Pinpoint the cell where the given text exists, returning its [X, Y] midpoint coordinate. 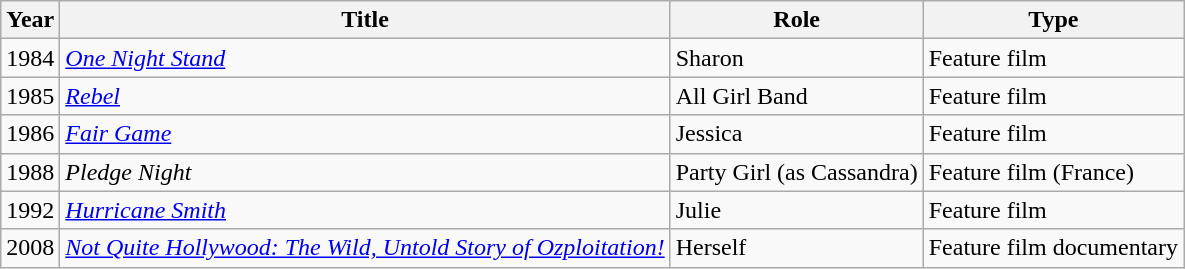
1985 [30, 96]
Herself [796, 248]
Role [796, 20]
Pledge Night [365, 172]
2008 [30, 248]
Year [30, 20]
1984 [30, 58]
1992 [30, 210]
1988 [30, 172]
Fair Game [365, 134]
Julie [796, 210]
1986 [30, 134]
Title [365, 20]
Feature film documentary [1053, 248]
Jessica [796, 134]
Party Girl (as Cassandra) [796, 172]
Feature film (France) [1053, 172]
Hurricane Smith [365, 210]
Sharon [796, 58]
Type [1053, 20]
One Night Stand [365, 58]
Rebel [365, 96]
Not Quite Hollywood: The Wild, Untold Story of Ozploitation! [365, 248]
All Girl Band [796, 96]
